Output the [x, y] coordinate of the center of the cell containing the given text.  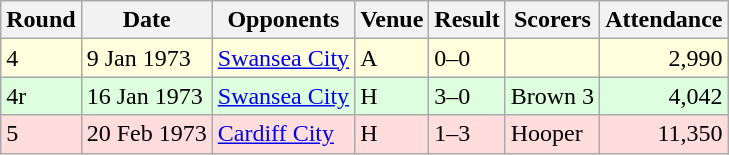
Hooper [552, 134]
20 Feb 1973 [146, 134]
Brown 3 [552, 96]
Cardiff City [283, 134]
11,350 [664, 134]
Opponents [283, 20]
16 Jan 1973 [146, 96]
4r [41, 96]
1–3 [467, 134]
Attendance [664, 20]
4 [41, 58]
3–0 [467, 96]
Venue [392, 20]
Scorers [552, 20]
5 [41, 134]
Round [41, 20]
Result [467, 20]
4,042 [664, 96]
A [392, 58]
9 Jan 1973 [146, 58]
Date [146, 20]
0–0 [467, 58]
2,990 [664, 58]
